Determine the [X, Y] coordinate at the center of the cell enclosing the given text.  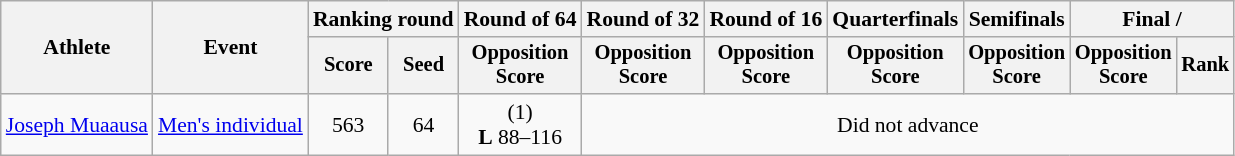
Seed [423, 66]
Final / [1152, 19]
(1)L 88–116 [520, 124]
Rank [1205, 66]
Ranking round [384, 19]
Athlete [77, 48]
Did not advance [908, 124]
64 [423, 124]
Round of 16 [766, 19]
Score [348, 66]
Round of 64 [520, 19]
Quarterfinals [895, 19]
Round of 32 [644, 19]
Event [230, 48]
563 [348, 124]
Men's individual [230, 124]
Joseph Muaausa [77, 124]
Semifinals [1016, 19]
